Capture the cell that displays the provided text and extract its [X, Y] central coordinate. 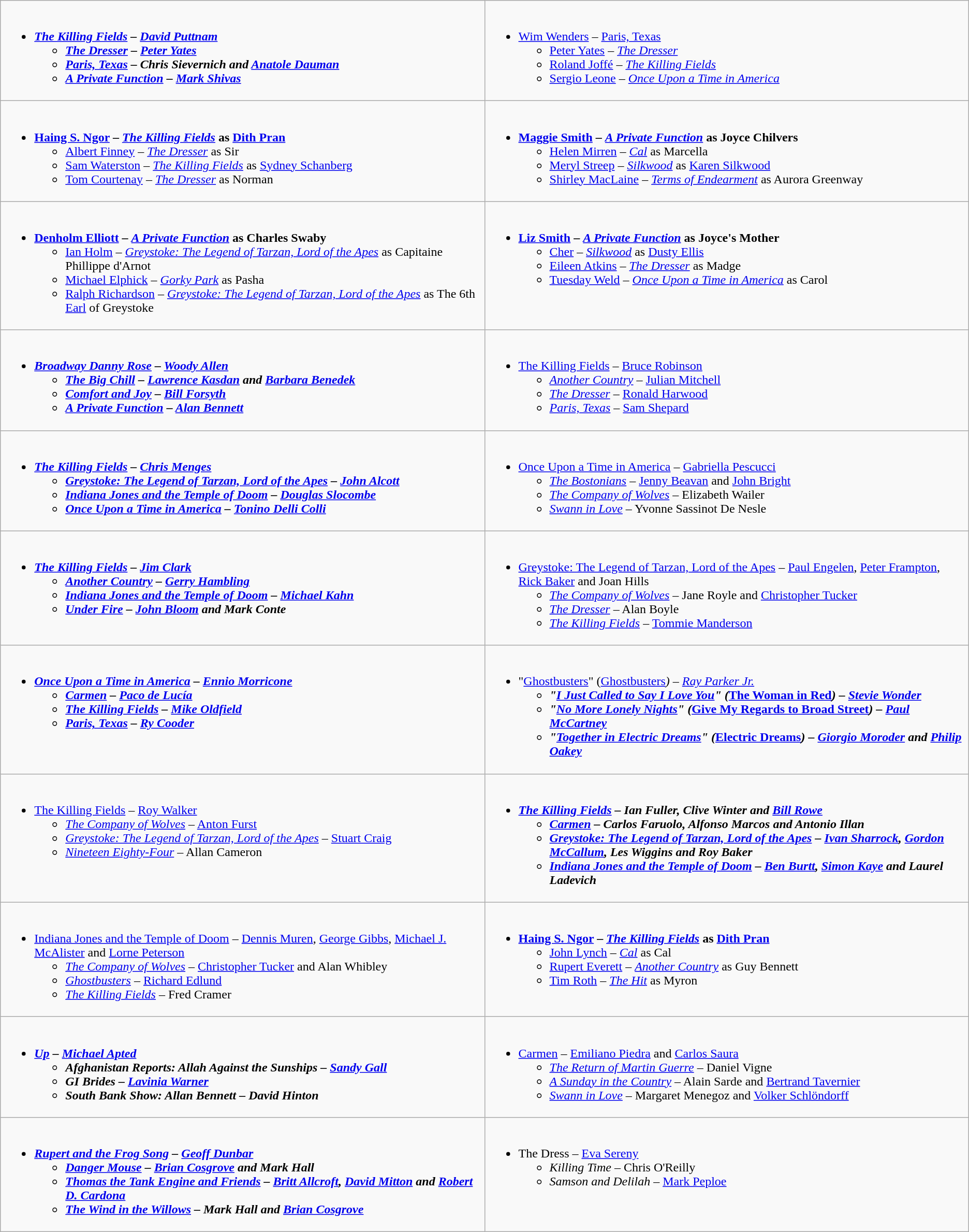
The Dress – Eva SerenyKilling Time – Chris O'ReillySamson and Delilah – Mark Peploe [727, 1175]
Once Upon a Time in America – Ennio MorriconeCarmen – Paco de LucíaThe Killing Fields – Mike OldfieldParis, Texas – Ry Cooder [242, 709]
Haing S. Ngor – The Killing Fields as Dith PranJohn Lynch – Cal as CalRupert Everett – Another Country as Guy BennettTim Roth – The Hit as Myron [727, 959]
Broadway Danny Rose – Woody AllenThe Big Chill – Lawrence Kasdan and Barbara BenedekComfort and Joy – Bill ForsythA Private Function – Alan Bennett [242, 380]
The Killing Fields – Bruce RobinsonAnother Country – Julian MitchellThe Dresser – Ronald HarwoodParis, Texas – Sam Shepard [727, 380]
Up – Michael AptedAfghanistan Reports: Allah Against the Sunships – Sandy GallGI Brides – Lavinia WarnerSouth Bank Show: Allan Bennett – David Hinton [242, 1067]
The Killing Fields – David PuttnamThe Dresser – Peter YatesParis, Texas – Chris Sievernich and Anatole DaumanA Private Function – Mark Shivas [242, 51]
Wim Wenders – Paris, TexasPeter Yates – The DresserRoland Joffé – The Killing FieldsSergio Leone – Once Upon a Time in America [727, 51]
